Find where the given text appears and provide that cell's center as [X, Y] coordinate. 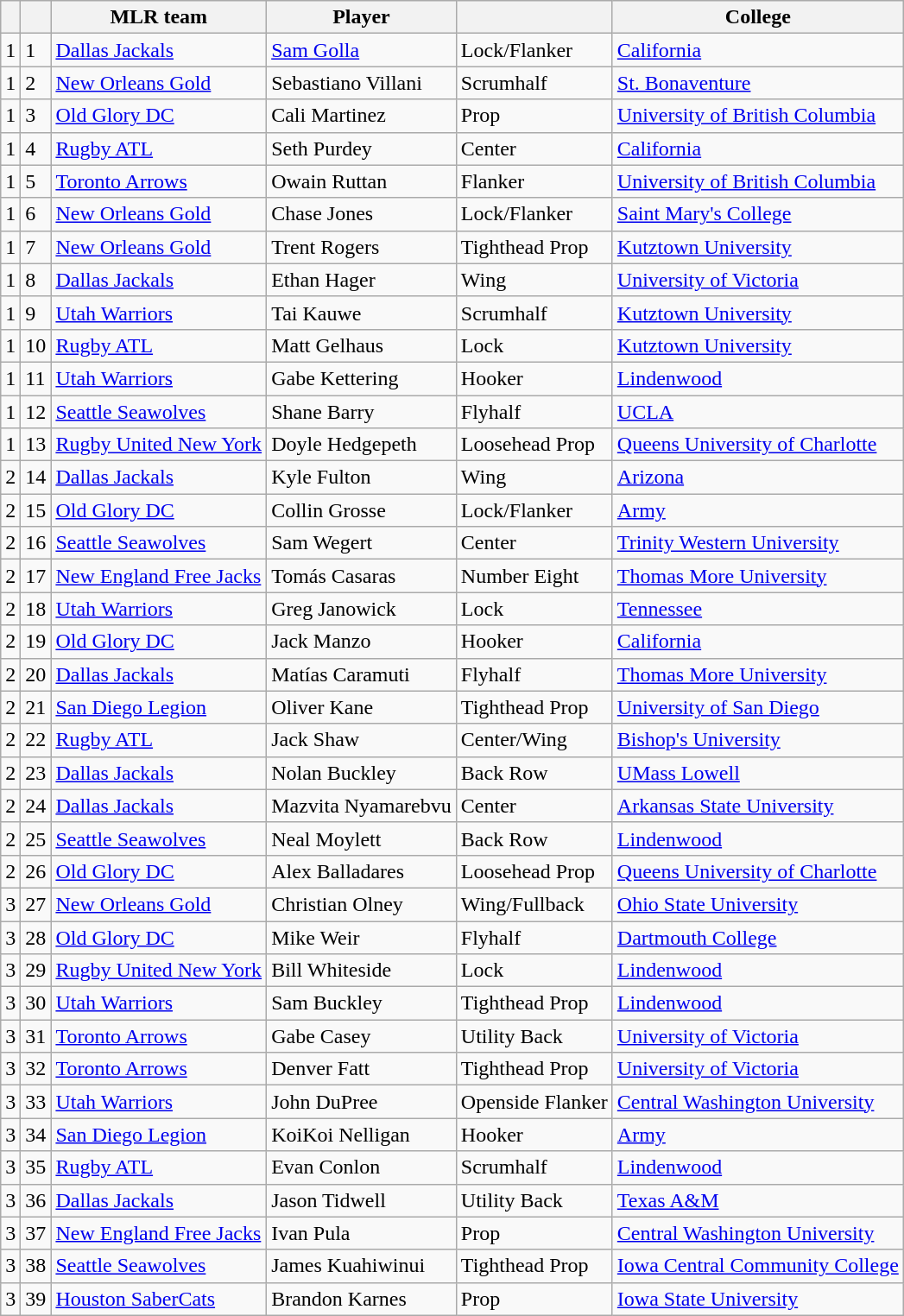
James Kuahiwinui [362, 1266]
7 [36, 247]
Gabe Casey [362, 1036]
28 [36, 937]
College [758, 17]
23 [36, 773]
Ohio State University [758, 904]
26 [36, 871]
30 [36, 1003]
39 [36, 1299]
35 [36, 1167]
33 [36, 1102]
38 [36, 1266]
Brandon Karnes [362, 1299]
25 [36, 838]
Jason Tidwell [362, 1200]
John DuPree [362, 1102]
Sam Buckley [362, 1003]
31 [36, 1036]
Gabe Kettering [362, 378]
12 [36, 412]
29 [36, 971]
Wing/Fullback [534, 904]
Houston SaberCats [159, 1299]
Matías Caramuti [362, 674]
34 [36, 1135]
Seth Purdey [362, 149]
14 [36, 478]
15 [36, 510]
19 [36, 642]
Denver Fatt [362, 1069]
20 [36, 674]
21 [36, 707]
11 [36, 378]
Chase Jones [362, 214]
Ivan Pula [362, 1233]
Mazvita Nyamarebvu [362, 806]
Flanker [534, 181]
Kyle Fulton [362, 478]
Openside Flanker [534, 1102]
6 [36, 214]
MLR team [159, 17]
Mike Weir [362, 937]
Sam Wegert [362, 543]
Arkansas State University [758, 806]
Collin Grosse [362, 510]
16 [36, 543]
UMass Lowell [758, 773]
Arizona [758, 478]
5 [36, 181]
KoiKoi Nelligan [362, 1135]
32 [36, 1069]
Saint Mary's College [758, 214]
Shane Barry [362, 412]
27 [36, 904]
Bishop's University [758, 740]
Center/Wing [534, 740]
St. Bonaventure [758, 83]
18 [36, 609]
13 [36, 445]
Sam Golla [362, 50]
Trent Rogers [362, 247]
4 [36, 149]
Owain Ruttan [362, 181]
22 [36, 740]
Player [362, 17]
Dartmouth College [758, 937]
Matt Gelhaus [362, 345]
Iowa State University [758, 1299]
Ethan Hager [362, 280]
Iowa Central Community College [758, 1266]
UCLA [758, 412]
9 [36, 313]
Oliver Kane [362, 707]
Tennessee [758, 609]
Doyle Hedgepeth [362, 445]
Jack Shaw [362, 740]
Alex Balladares [362, 871]
Number Eight [534, 576]
Nolan Buckley [362, 773]
Sebastiano Villani [362, 83]
University of San Diego [758, 707]
Greg Janowick [362, 609]
Christian Olney [362, 904]
Trinity Western University [758, 543]
10 [36, 345]
36 [36, 1200]
Tomás Casaras [362, 576]
24 [36, 806]
Texas A&M [758, 1200]
Tai Kauwe [362, 313]
17 [36, 576]
Bill Whiteside [362, 971]
8 [36, 280]
Jack Manzo [362, 642]
37 [36, 1233]
Evan Conlon [362, 1167]
Neal Moylett [362, 838]
Cali Martinez [362, 116]
